Identify which cell holds the provided text, then report its [x, y] central coordinate. 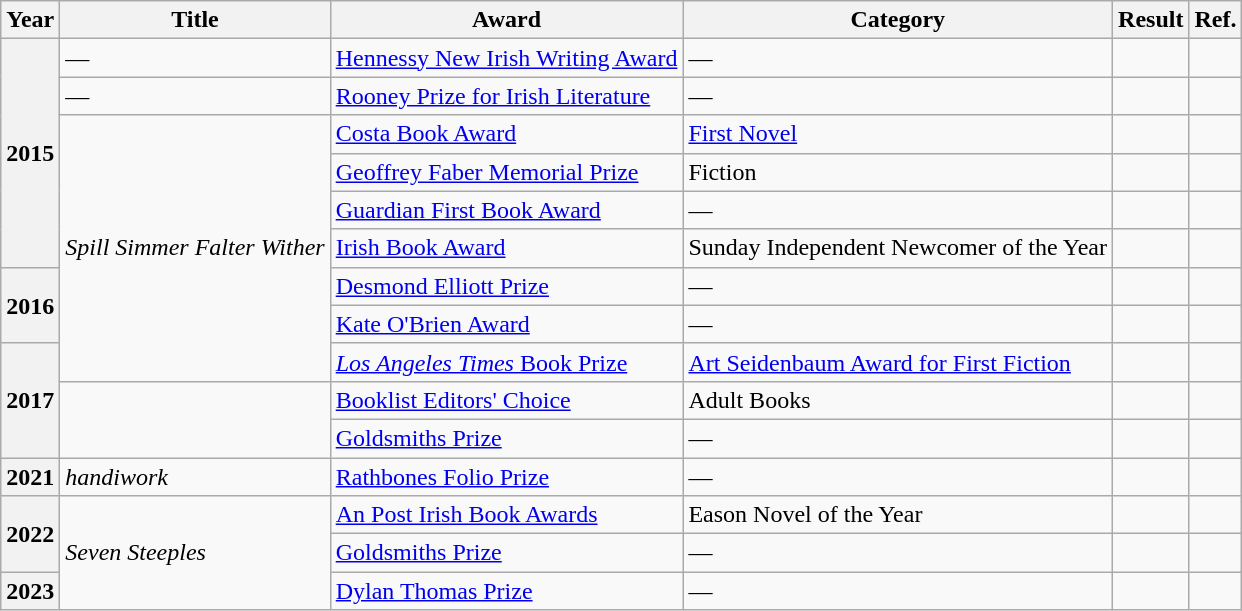
Los Angeles Times Book Prize [506, 362]
Rathbones Folio Prize [506, 477]
Booklist Editors' Choice [506, 400]
handiwork [195, 477]
First Novel [898, 134]
Seven Steeples [195, 553]
Sunday Independent Newcomer of the Year [898, 248]
Result [1151, 20]
Ref. [1216, 20]
Year [30, 20]
Irish Book Award [506, 248]
Costa Book Award [506, 134]
2022 [30, 534]
2016 [30, 305]
An Post Irish Book Awards [506, 515]
Rooney Prize for Irish Literature [506, 96]
2023 [30, 591]
Adult Books [898, 400]
Art Seidenbaum Award for First Fiction [898, 362]
Award [506, 20]
Title [195, 20]
Eason Novel of the Year [898, 515]
Kate O'Brien Award [506, 324]
2021 [30, 477]
Category [898, 20]
Hennessy New Irish Writing Award [506, 58]
Guardian First Book Award [506, 210]
Fiction [898, 172]
Spill Simmer Falter Wither [195, 248]
Geoffrey Faber Memorial Prize [506, 172]
2015 [30, 153]
Desmond Elliott Prize [506, 286]
2017 [30, 400]
Dylan Thomas Prize [506, 591]
